Provide the (X, Y) coordinate of the cell's center where the given text is located.  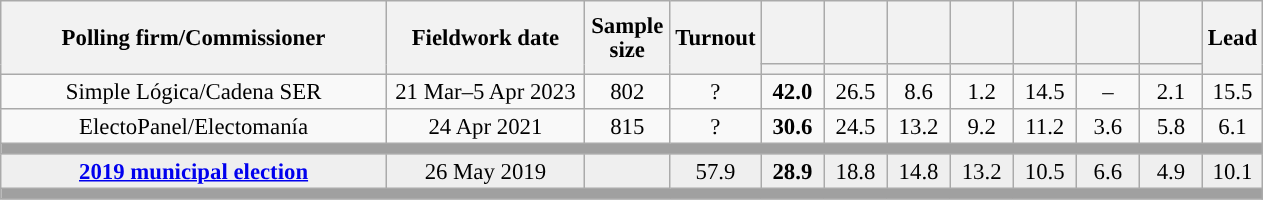
30.6 (792, 126)
10.1 (1232, 172)
26.5 (856, 92)
Polling firm/Commissioner (194, 38)
802 (627, 92)
Sample size (627, 38)
15.5 (1232, 92)
6.1 (1232, 126)
Fieldwork date (485, 38)
9.2 (982, 126)
4.9 (1170, 172)
26 May 2019 (485, 172)
24.5 (856, 126)
5.8 (1170, 126)
42.0 (792, 92)
14.5 (1044, 92)
2019 municipal election (194, 172)
10.5 (1044, 172)
28.9 (792, 172)
6.6 (1108, 172)
– (1108, 92)
11.2 (1044, 126)
3.6 (1108, 126)
ElectoPanel/Electomanía (194, 126)
8.6 (918, 92)
815 (627, 126)
1.2 (982, 92)
2.1 (1170, 92)
24 Apr 2021 (485, 126)
Turnout (716, 38)
Simple Lógica/Cadena SER (194, 92)
21 Mar–5 Apr 2023 (485, 92)
18.8 (856, 172)
14.8 (918, 172)
Lead (1232, 38)
57.9 (716, 172)
